Return the [x, y] coordinate for the center point of the cell that contains the specified text.  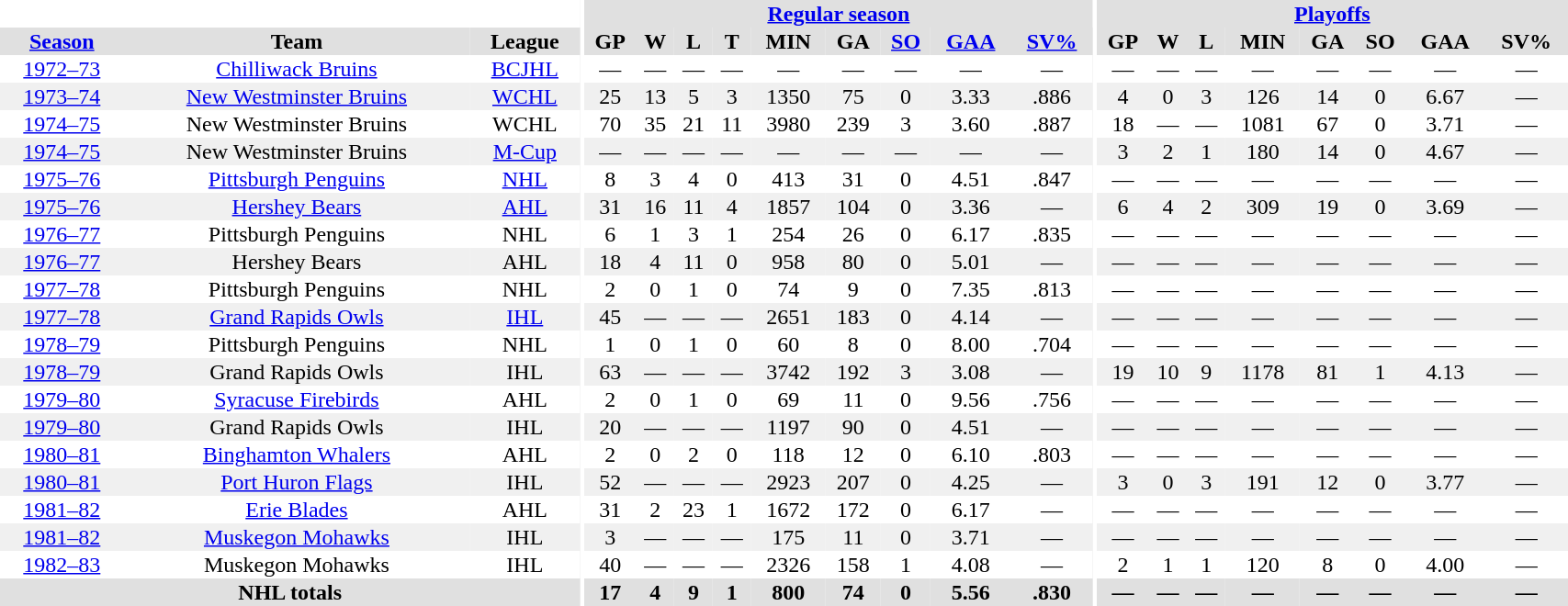
25 [610, 96]
63 [610, 372]
309 [1262, 207]
75 [853, 96]
7.35 [970, 289]
183 [853, 317]
52 [610, 482]
6.67 [1446, 96]
4.08 [970, 565]
1081 [1262, 124]
.887 [1051, 124]
21 [694, 124]
16 [655, 207]
1982–83 [62, 565]
118 [788, 454]
1973–74 [62, 96]
Erie Blades [298, 510]
BCJHL [525, 69]
35 [655, 124]
9.56 [970, 399]
800 [788, 592]
4.14 [970, 317]
.886 [1051, 96]
NHL totals [290, 592]
17 [610, 592]
90 [853, 427]
League [525, 41]
.813 [1051, 289]
1197 [788, 427]
1672 [788, 510]
Playoffs [1332, 14]
4.13 [1446, 372]
5.56 [970, 592]
104 [853, 207]
4.25 [970, 482]
239 [853, 124]
4.67 [1446, 151]
Binghamton Whalers [298, 454]
180 [1262, 151]
5 [694, 96]
207 [853, 482]
1350 [788, 96]
172 [853, 510]
2326 [788, 565]
70 [610, 124]
958 [788, 262]
5.01 [970, 262]
.803 [1051, 454]
.756 [1051, 399]
26 [853, 234]
175 [788, 537]
2651 [788, 317]
Chilliwack Bruins [298, 69]
81 [1327, 372]
2923 [788, 482]
254 [788, 234]
80 [853, 262]
3.08 [970, 372]
67 [1327, 124]
8.00 [970, 344]
.847 [1051, 179]
192 [853, 372]
1972–73 [62, 69]
Regular season [839, 14]
.835 [1051, 234]
.704 [1051, 344]
Season [62, 41]
40 [610, 565]
4.00 [1446, 565]
6.10 [970, 454]
69 [788, 399]
158 [853, 565]
3.60 [970, 124]
13 [655, 96]
Port Huron Flags [298, 482]
T [732, 41]
1178 [1262, 372]
20 [610, 427]
3.69 [1446, 207]
Syracuse Firebirds [298, 399]
60 [788, 344]
23 [694, 510]
126 [1262, 96]
3.36 [970, 207]
3980 [788, 124]
191 [1262, 482]
.830 [1051, 592]
3.77 [1446, 482]
1857 [788, 207]
3.33 [970, 96]
3742 [788, 372]
10 [1168, 372]
Team [298, 41]
M-Cup [525, 151]
120 [1262, 565]
45 [610, 317]
413 [788, 179]
